Return the (x, y) coordinate for the center point of the cell that contains the specified text.  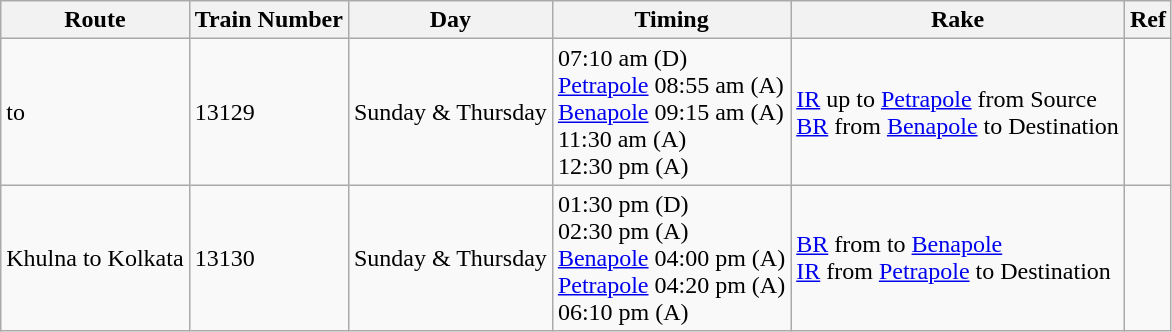
BR from to Benapole IR from Petrapole to Destination (958, 258)
13130 (268, 258)
Rake (958, 20)
Route (95, 20)
Timing (671, 20)
Khulna to Kolkata (95, 258)
Ref (1148, 20)
13129 (268, 112)
07:10 am (D) Petrapole 08:55 am (A) Benapole 09:15 am (A) 11:30 am (A) 12:30 pm (A) (671, 112)
IR up to Petrapole from Source BR from Benapole to Destination (958, 112)
Day (450, 20)
to (95, 112)
01:30 pm (D) 02:30 pm (A) Benapole 04:00 pm (A) Petrapole 04:20 pm (A) 06:10 pm (A) (671, 258)
Train Number (268, 20)
